Determine the (X, Y) coordinate at the center of the cell enclosing the given text.  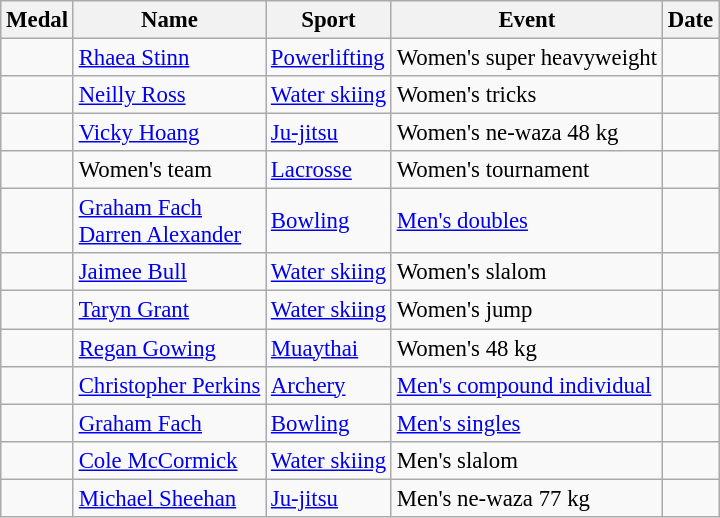
Date (690, 20)
Graham Fach (169, 423)
Graham FachDarren Alexander (169, 222)
Women's 48 kg (526, 348)
Powerlifting (329, 58)
Cole McCormick (169, 460)
Women's team (169, 170)
Men's compound individual (526, 385)
Archery (329, 385)
Sport (329, 20)
Men's singles (526, 423)
Women's tournament (526, 170)
Regan Gowing (169, 348)
Michael Sheehan (169, 498)
Women's jump (526, 310)
Name (169, 20)
Muaythai (329, 348)
Vicky Hoang (169, 133)
Women's slalom (526, 273)
Men's ne-waza 77 kg (526, 498)
Neilly Ross (169, 95)
Men's doubles (526, 222)
Women's ne-waza 48 kg (526, 133)
Jaimee Bull (169, 273)
Taryn Grant (169, 310)
Women's tricks (526, 95)
Event (526, 20)
Men's slalom (526, 460)
Rhaea Stinn (169, 58)
Lacrosse (329, 170)
Medal (38, 20)
Women's super heavyweight (526, 58)
Christopher Perkins (169, 385)
